From the cell containing the given text, extract its center point as [X, Y] coordinate. 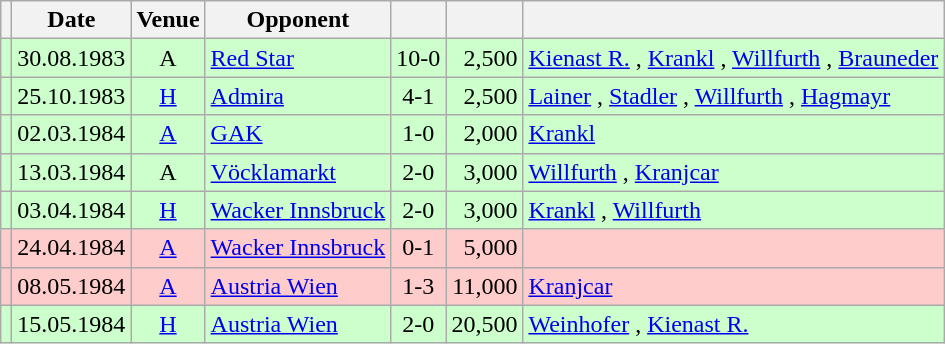
Venue [168, 20]
24.04.1984 [72, 248]
Date [72, 20]
0-1 [418, 248]
03.04.1984 [72, 210]
11,000 [484, 286]
4-1 [418, 96]
Kienast R. , Krankl , Willfurth , Brauneder [734, 58]
5,000 [484, 248]
1-3 [418, 286]
25.10.1983 [72, 96]
Kranjcar [734, 286]
Krankl , Willfurth [734, 210]
GAK [298, 134]
Red Star [298, 58]
08.05.1984 [72, 286]
02.03.1984 [72, 134]
Opponent [298, 20]
Krankl [734, 134]
Willfurth , Kranjcar [734, 172]
Lainer , Stadler , Willfurth , Hagmayr [734, 96]
20,500 [484, 324]
Weinhofer , Kienast R. [734, 324]
Admira [298, 96]
1-0 [418, 134]
Vöcklamarkt [298, 172]
2,000 [484, 134]
13.03.1984 [72, 172]
10-0 [418, 58]
30.08.1983 [72, 58]
15.05.1984 [72, 324]
